From the cell containing the given text, extract its center point as [x, y] coordinate. 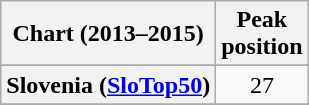
27 [262, 85]
Slovenia (SloTop50) [108, 85]
Chart (2013–2015) [108, 34]
Peakposition [262, 34]
